Detect which cell encompasses the target text, then output its (x, y) center coordinate. 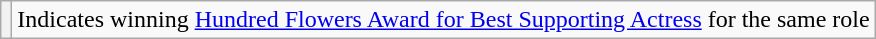
Indicates winning Hundred Flowers Award for Best Supporting Actress for the same role (444, 20)
